Locate the cell with the specified text and output its [x, y] center coordinate. 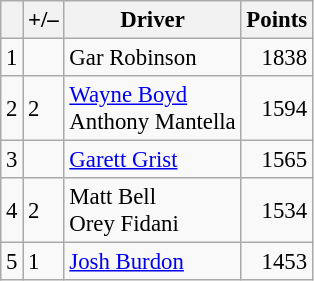
1565 [276, 160]
1594 [276, 108]
3 [12, 160]
Points [276, 20]
Garett Grist [152, 160]
1453 [276, 262]
4 [12, 210]
+/– [44, 20]
Josh Burdon [152, 262]
5 [12, 262]
1838 [276, 58]
Gar Robinson [152, 58]
Driver [152, 20]
1534 [276, 210]
Matt Bell Orey Fidani [152, 210]
Wayne Boyd Anthony Mantella [152, 108]
